Return the (X, Y) coordinate for the center point of the cell that contains the specified text.  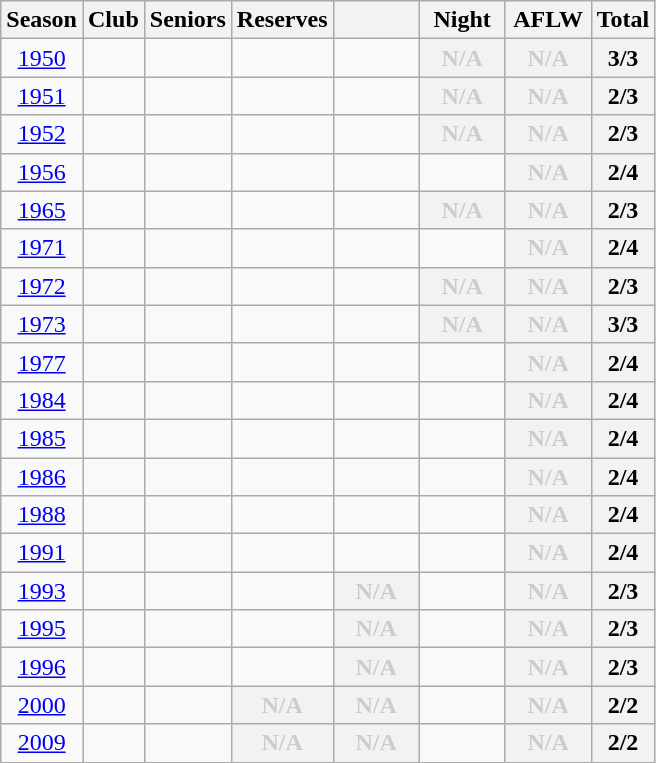
1971 (42, 248)
1985 (42, 438)
AFLW (548, 20)
1995 (42, 629)
2000 (42, 705)
1952 (42, 134)
1973 (42, 324)
1984 (42, 400)
Club (113, 20)
1972 (42, 286)
1991 (42, 553)
1988 (42, 515)
1993 (42, 591)
1951 (42, 96)
Season (42, 20)
Reserves (282, 20)
1956 (42, 172)
1950 (42, 58)
Seniors (188, 20)
1965 (42, 210)
1996 (42, 667)
1977 (42, 362)
Total (623, 20)
Night (462, 20)
2009 (42, 743)
1986 (42, 477)
